Provide the [X, Y] coordinate of the cell's center where the given text is located.  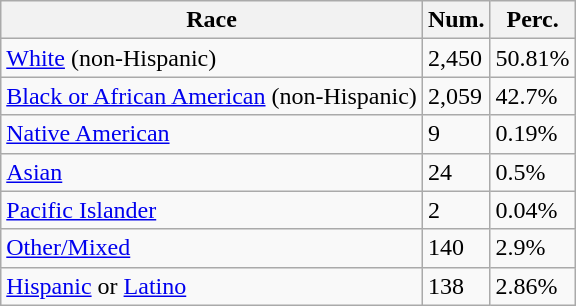
Native American [212, 134]
2,450 [456, 58]
2 [456, 210]
2.86% [532, 286]
9 [456, 134]
2,059 [456, 96]
Asian [212, 172]
Race [212, 20]
Pacific Islander [212, 210]
Black or African American (non-Hispanic) [212, 96]
Num. [456, 20]
138 [456, 286]
White (non-Hispanic) [212, 58]
Other/Mixed [212, 248]
Hispanic or Latino [212, 286]
0.19% [532, 134]
0.5% [532, 172]
140 [456, 248]
2.9% [532, 248]
0.04% [532, 210]
Perc. [532, 20]
42.7% [532, 96]
24 [456, 172]
50.81% [532, 58]
